Return [X, Y] of the center of cell containing provided text 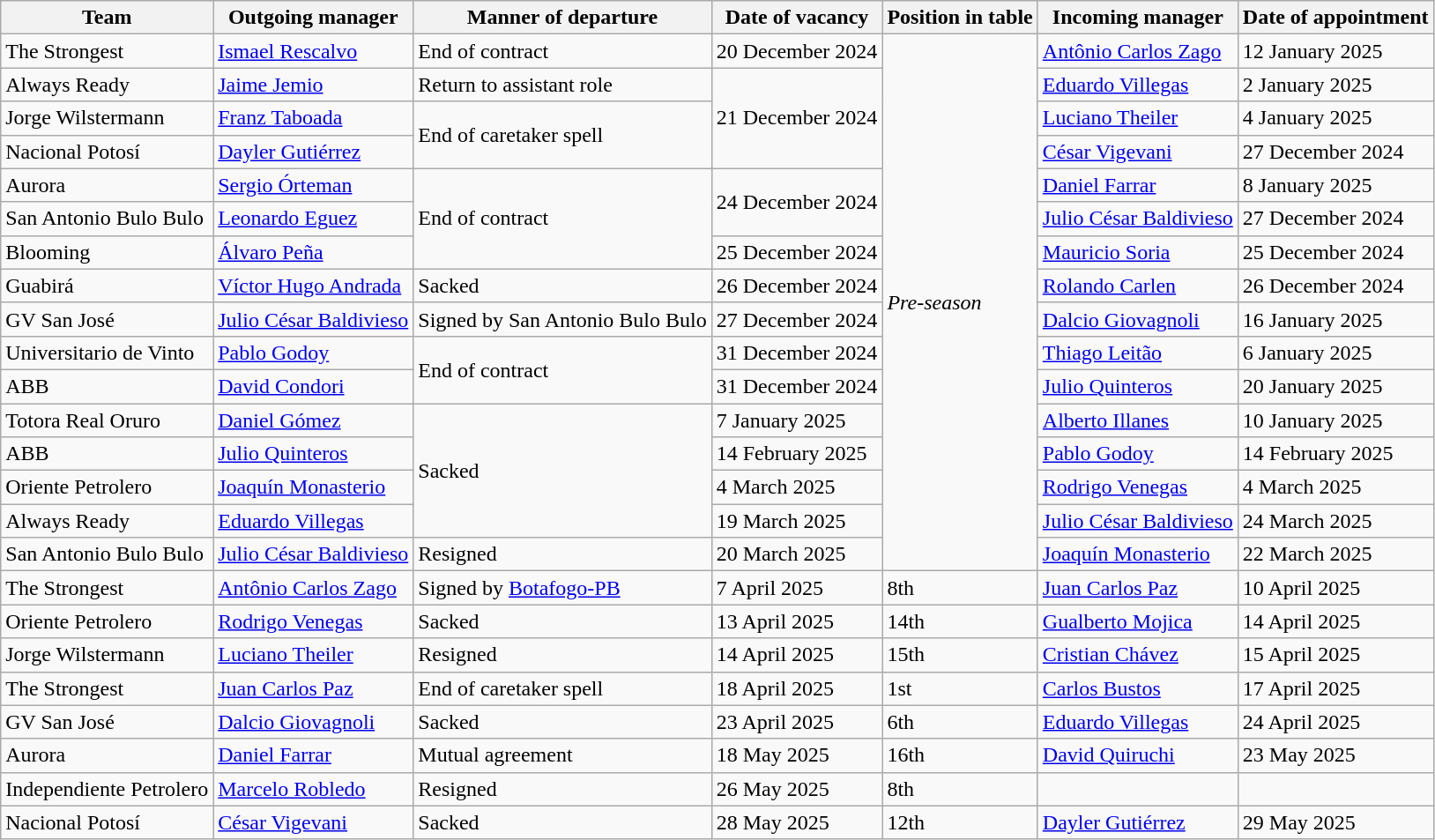
Thiago Leitão [1137, 353]
10 January 2025 [1335, 420]
26 May 2025 [797, 789]
4 January 2025 [1335, 118]
12 January 2025 [1335, 51]
16th [960, 755]
Cristian Chávez [1137, 655]
Team [108, 18]
Carlos Bustos [1137, 688]
24 December 2024 [797, 202]
17 April 2025 [1335, 688]
20 March 2025 [797, 554]
Blooming [108, 252]
Totora Real Oruro [108, 420]
Leonardo Eguez [314, 219]
22 March 2025 [1335, 554]
18 April 2025 [797, 688]
19 March 2025 [797, 521]
Rolando Carlen [1137, 286]
David Condori [314, 386]
Return to assistant role [562, 85]
24 March 2025 [1335, 521]
15 April 2025 [1335, 655]
Mutual agreement [562, 755]
23 April 2025 [797, 722]
18 May 2025 [797, 755]
Signed by San Antonio Bulo Bulo [562, 319]
Jaime Jemio [314, 85]
7 January 2025 [797, 420]
14th [960, 621]
Ismael Rescalvo [314, 51]
29 May 2025 [1335, 822]
8 January 2025 [1335, 185]
David Quiruchi [1137, 755]
Sergio Órteman [314, 185]
15th [960, 655]
Mauricio Soria [1137, 252]
Position in table [960, 18]
28 May 2025 [797, 822]
20 December 2024 [797, 51]
6th [960, 722]
Marcelo Robledo [314, 789]
2 January 2025 [1335, 85]
Franz Taboada [314, 118]
20 January 2025 [1335, 386]
Álvaro Peña [314, 252]
Universitario de Vinto [108, 353]
23 May 2025 [1335, 755]
Alberto Illanes [1137, 420]
24 April 2025 [1335, 722]
Gualberto Mojica [1137, 621]
1st [960, 688]
12th [960, 822]
6 January 2025 [1335, 353]
10 April 2025 [1335, 588]
Incoming manager [1137, 18]
Date of appointment [1335, 18]
Guabirá [108, 286]
21 December 2024 [797, 118]
Daniel Gómez [314, 420]
Independiente Petrolero [108, 789]
16 January 2025 [1335, 319]
Date of vacancy [797, 18]
13 April 2025 [797, 621]
Outgoing manager [314, 18]
Signed by Botafogo-PB [562, 588]
Víctor Hugo Andrada [314, 286]
Manner of departure [562, 18]
Pre-season [960, 303]
7 April 2025 [797, 588]
